Detect which cell encompasses the target text, then output its (X, Y) center coordinate. 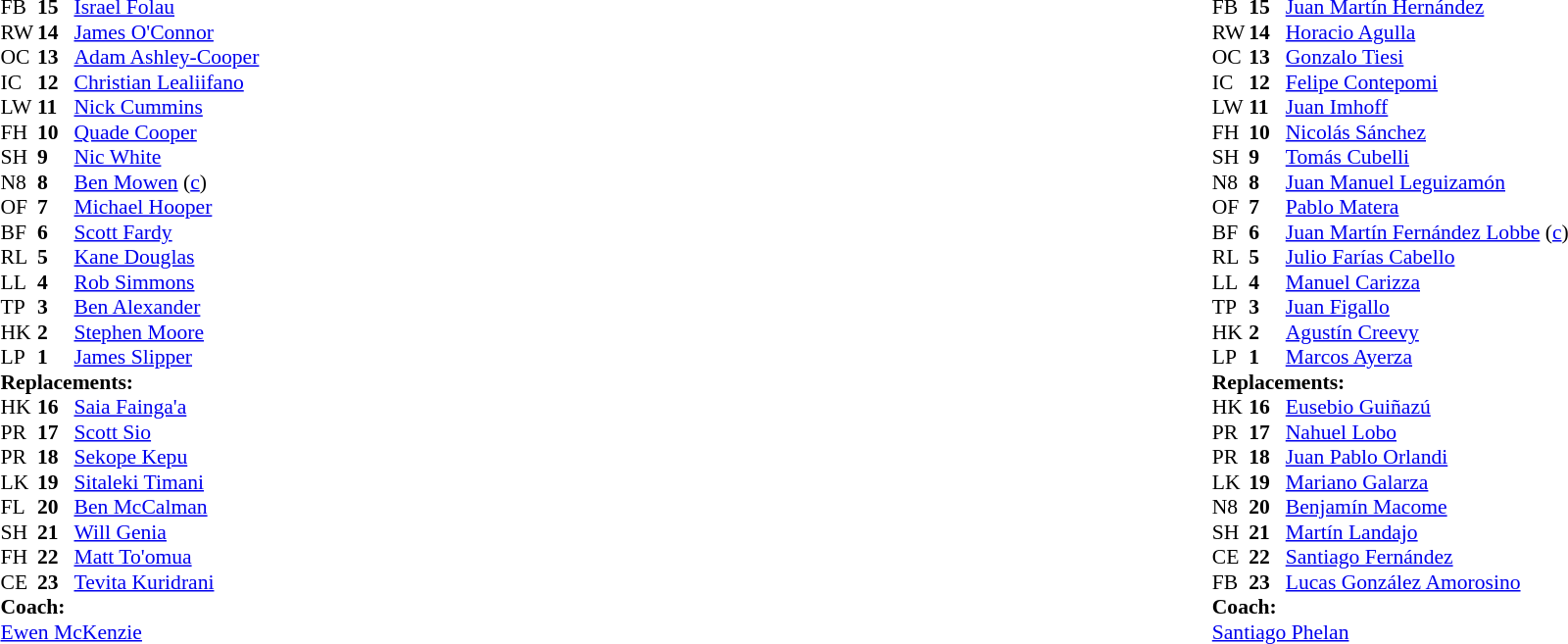
Will Genia (167, 532)
Quade Cooper (167, 132)
Michael Hooper (167, 207)
Saia Fainga'a (167, 407)
Nic White (167, 158)
Adam Ashley-Cooper (167, 58)
James O'Connor (167, 32)
Rob Simmons (167, 282)
Replacements: (129, 382)
Matt To'omua (167, 558)
Sekope Kepu (167, 458)
FL (19, 507)
Stephen Moore (167, 332)
Scott Fardy (167, 232)
FB (1231, 582)
Nick Cummins (167, 107)
Tevita Kuridrani (167, 582)
Coach: (129, 607)
Ben Alexander (167, 307)
Ben Mowen (c) (167, 182)
Sitaleki Timani (167, 482)
Christian Lealiifano (167, 82)
Kane Douglas (167, 258)
James Slipper (167, 358)
Ben McCalman (167, 507)
Scott Sio (167, 432)
